Extract the (X, Y) coordinate from the center of the cell holding the provided text.  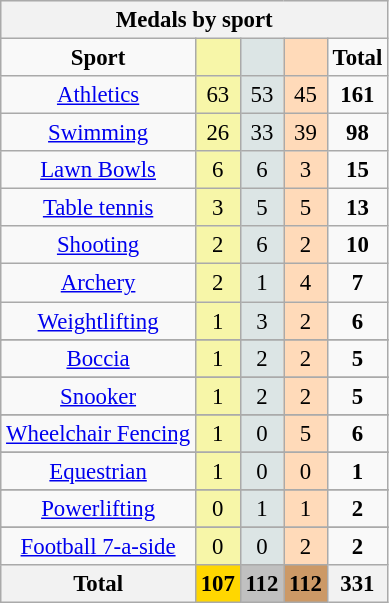
331 (357, 584)
Athletics (98, 95)
Boccia (98, 358)
Football 7-a-side (98, 546)
Weightlifting (98, 321)
Archery (98, 283)
Equestrian (98, 471)
Shooting (98, 245)
98 (357, 133)
Medals by sport (194, 20)
Snooker (98, 396)
33 (262, 133)
63 (218, 95)
39 (306, 133)
45 (306, 95)
4 (306, 283)
Swimming (98, 133)
Sport (98, 58)
Lawn Bowls (98, 170)
15 (357, 170)
10 (357, 245)
7 (357, 283)
26 (218, 133)
161 (357, 95)
Wheelchair Fencing (98, 433)
107 (218, 584)
53 (262, 95)
Powerlifting (98, 509)
13 (357, 208)
Table tennis (98, 208)
